Return [x, y] of the center of cell containing provided text 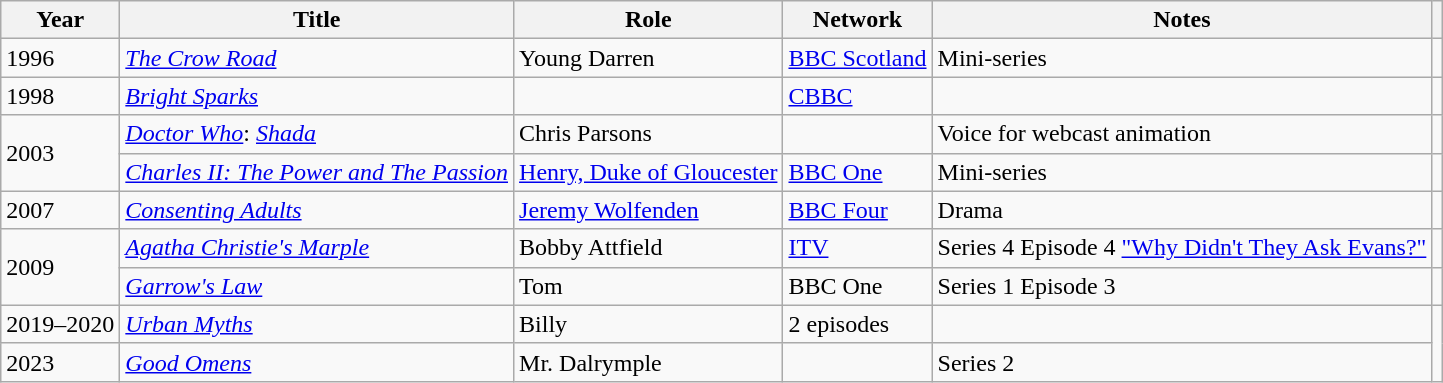
Series 1 Episode 3 [1182, 286]
Series 2 [1182, 362]
Jeremy Wolfenden [648, 210]
Notes [1182, 20]
Voice for webcast animation [1182, 134]
2023 [60, 362]
Doctor Who: Shada [317, 134]
Year [60, 20]
Young Darren [648, 58]
2009 [60, 267]
Tom [648, 286]
BBC Scotland [858, 58]
CBBC [858, 96]
Urban Myths [317, 324]
Title [317, 20]
1996 [60, 58]
Good Omens [317, 362]
1998 [60, 96]
Agatha Christie's Marple [317, 248]
Billy [648, 324]
Garrow's Law [317, 286]
Mr. Dalrymple [648, 362]
Henry, Duke of Gloucester [648, 172]
Series 4 Episode 4 "Why Didn't They Ask Evans?" [1182, 248]
2 episodes [858, 324]
Chris Parsons [648, 134]
Drama [1182, 210]
Consenting Adults [317, 210]
The Crow Road [317, 58]
Bright Sparks [317, 96]
Role [648, 20]
Charles II: The Power and The Passion [317, 172]
Bobby Attfield [648, 248]
2007 [60, 210]
2019–2020 [60, 324]
BBC Four [858, 210]
2003 [60, 153]
Network [858, 20]
ITV [858, 248]
